Pinpoint the cell where the given text exists, returning its (x, y) midpoint coordinate. 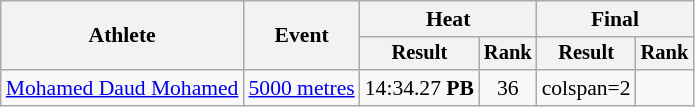
Event (301, 36)
Final (616, 19)
Athlete (122, 36)
5000 metres (301, 88)
Mohamed Daud Mohamed (122, 88)
Heat (448, 19)
14:34.27 PB (420, 88)
colspan=2 (586, 88)
36 (508, 88)
